Pinpoint the cell where the given text exists, returning its (X, Y) midpoint coordinate. 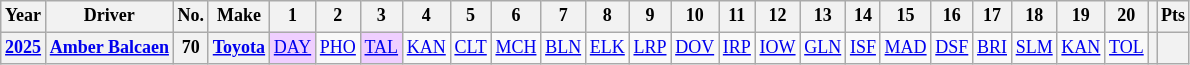
ELK (607, 48)
Year (24, 16)
9 (650, 16)
IRP (736, 48)
TAL (381, 48)
LRP (650, 48)
Toyota (238, 48)
1 (292, 16)
6 (516, 16)
16 (952, 16)
70 (190, 48)
17 (992, 16)
DAY (292, 48)
2025 (24, 48)
Pts (1174, 16)
19 (1081, 16)
5 (470, 16)
Driver (109, 16)
DOV (695, 48)
MCH (516, 48)
18 (1034, 16)
3 (381, 16)
GLN (823, 48)
14 (864, 16)
BLN (564, 48)
IOW (778, 48)
PHO (338, 48)
8 (607, 16)
ISF (864, 48)
13 (823, 16)
20 (1126, 16)
No. (190, 16)
TOL (1126, 48)
2 (338, 16)
CLT (470, 48)
Amber Balcaen (109, 48)
10 (695, 16)
SLM (1034, 48)
DSF (952, 48)
MAD (906, 48)
BRI (992, 48)
Make (238, 16)
15 (906, 16)
12 (778, 16)
11 (736, 16)
7 (564, 16)
4 (426, 16)
